Capture the cell that displays the provided text and extract its [x, y] central coordinate. 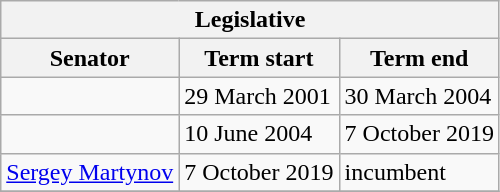
Term start [259, 58]
30 March 2004 [419, 96]
incumbent [419, 172]
Sergey Martynov [90, 172]
29 March 2001 [259, 96]
Legislative [250, 20]
Term end [419, 58]
Senator [90, 58]
10 June 2004 [259, 134]
